From the cell containing the given text, extract its center point as [x, y] coordinate. 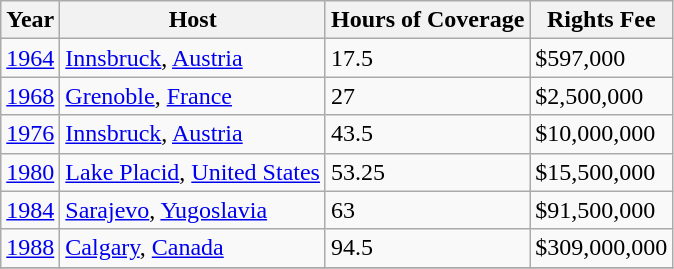
Grenoble, France [193, 96]
$15,500,000 [602, 172]
1968 [30, 96]
Hours of Coverage [427, 20]
$2,500,000 [602, 96]
43.5 [427, 134]
17.5 [427, 58]
Sarajevo, Yugoslavia [193, 210]
1984 [30, 210]
1980 [30, 172]
Lake Placid, United States [193, 172]
63 [427, 210]
Rights Fee [602, 20]
$91,500,000 [602, 210]
Host [193, 20]
1964 [30, 58]
94.5 [427, 248]
Calgary, Canada [193, 248]
Year [30, 20]
1988 [30, 248]
$597,000 [602, 58]
27 [427, 96]
$309,000,000 [602, 248]
1976 [30, 134]
$10,000,000 [602, 134]
53.25 [427, 172]
